Identify which cell holds the provided text, then report its [x, y] central coordinate. 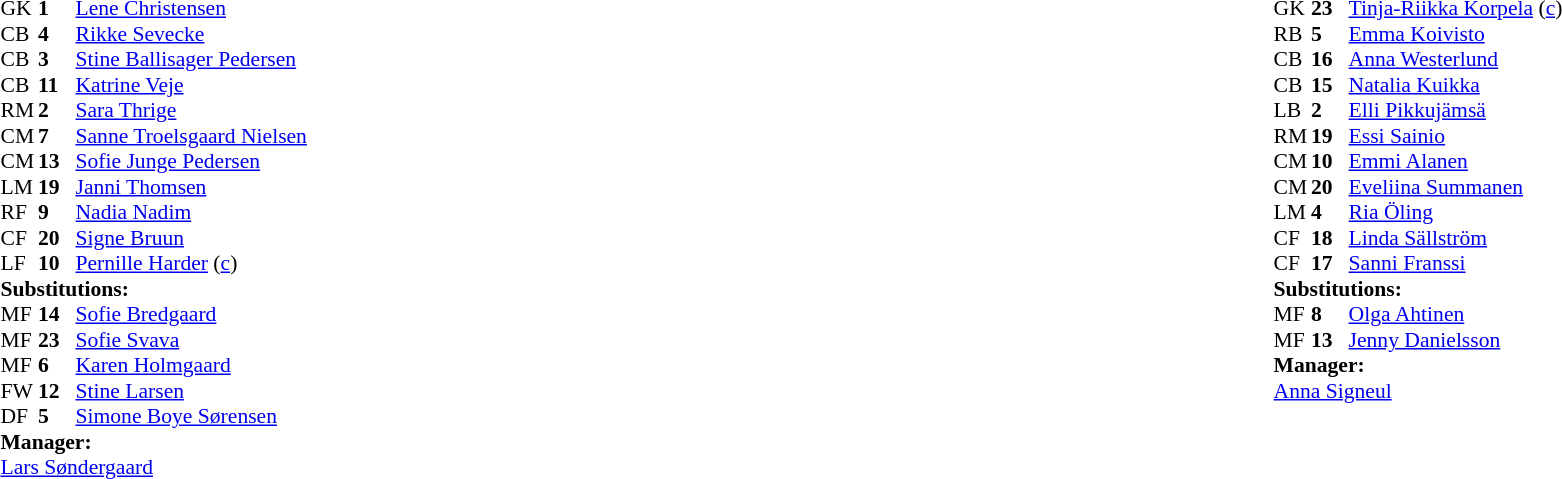
RB [1293, 34]
23 [57, 340]
8 [1330, 315]
17 [1330, 263]
7 [57, 136]
Substitutions: [153, 289]
Simone Boye Sørensen [192, 417]
16 [1330, 59]
11 [57, 85]
Nadia Nadim [192, 213]
Signe Bruun [192, 238]
Pernille Harder (c) [192, 263]
Sofie Junge Pedersen [192, 161]
Manager: [153, 442]
6 [57, 365]
Stine Ballisager Pedersen [192, 59]
Sara Thrige [192, 111]
Janni Thomsen [192, 187]
12 [57, 391]
3 [57, 59]
14 [57, 315]
Sofie Svava [192, 340]
Sofie Bredgaard [192, 315]
RF [19, 213]
15 [1330, 85]
Sanne Troelsgaard Nielsen [192, 136]
DF [19, 417]
Rikke Sevecke [192, 34]
9 [57, 213]
LB [1293, 111]
Stine Larsen [192, 391]
LF [19, 263]
FW [19, 391]
Karen Holmgaard [192, 365]
Katrine Veje [192, 85]
18 [1330, 238]
